Locate the cell with the specified text and output its (x, y) center coordinate. 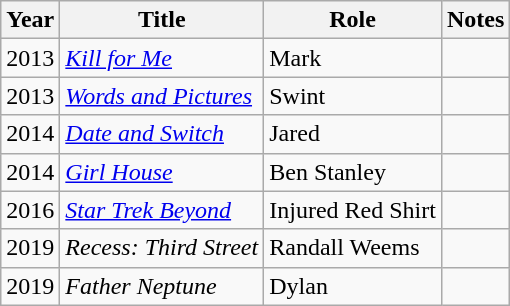
Injured Red Shirt (353, 210)
Date and Switch (162, 134)
2016 (30, 210)
Title (162, 20)
Kill for Me (162, 58)
Words and Pictures (162, 96)
Girl House (162, 172)
Jared (353, 134)
Year (30, 20)
Star Trek Beyond (162, 210)
Recess: Third Street (162, 248)
Notes (475, 20)
Dylan (353, 286)
Ben Stanley (353, 172)
Swint (353, 96)
Mark (353, 58)
Father Neptune (162, 286)
Randall Weems (353, 248)
Role (353, 20)
